Extract the (X, Y) coordinate from the center of the cell holding the provided text.  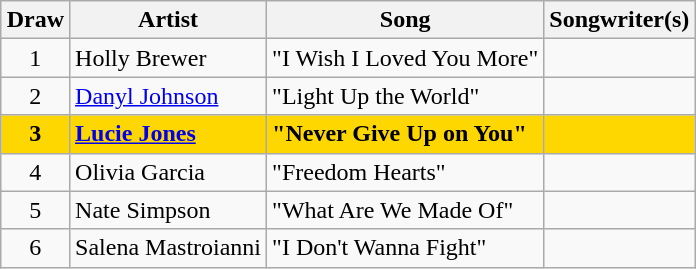
Artist (168, 20)
6 (35, 248)
Draw (35, 20)
"What Are We Made Of" (406, 210)
"I Wish I Loved You More" (406, 58)
"Light Up the World" (406, 96)
"I Don't Wanna Fight" (406, 248)
1 (35, 58)
Olivia Garcia (168, 172)
Lucie Jones (168, 134)
"Never Give Up on You" (406, 134)
Songwriter(s) (620, 20)
Salena Mastroianni (168, 248)
Song (406, 20)
Danyl Johnson (168, 96)
"Freedom Hearts" (406, 172)
Nate Simpson (168, 210)
2 (35, 96)
4 (35, 172)
3 (35, 134)
Holly Brewer (168, 58)
5 (35, 210)
